For the text-containing cell, return its midpoint in (x, y) coordinate format. 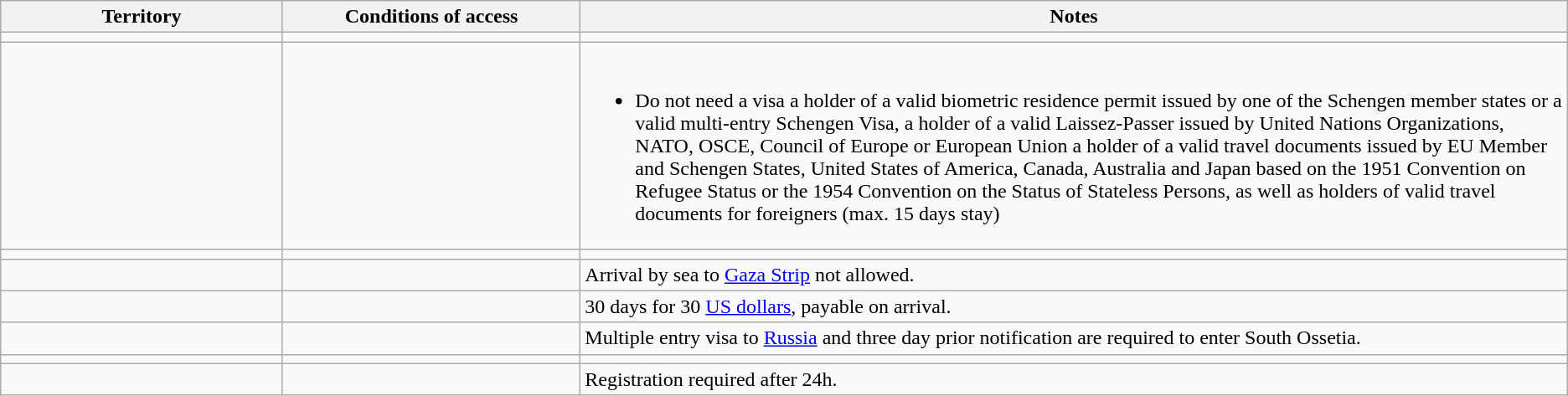
Notes (1074, 17)
Multiple entry visa to Russia and three day prior notification are required to enter South Ossetia. (1074, 338)
Territory (142, 17)
Conditions of access (431, 17)
30 days for 30 US dollars, payable on arrival. (1074, 306)
Registration required after 24h. (1074, 379)
Arrival by sea to Gaza Strip not allowed. (1074, 275)
